From the cell containing the given text, extract its center point as [x, y] coordinate. 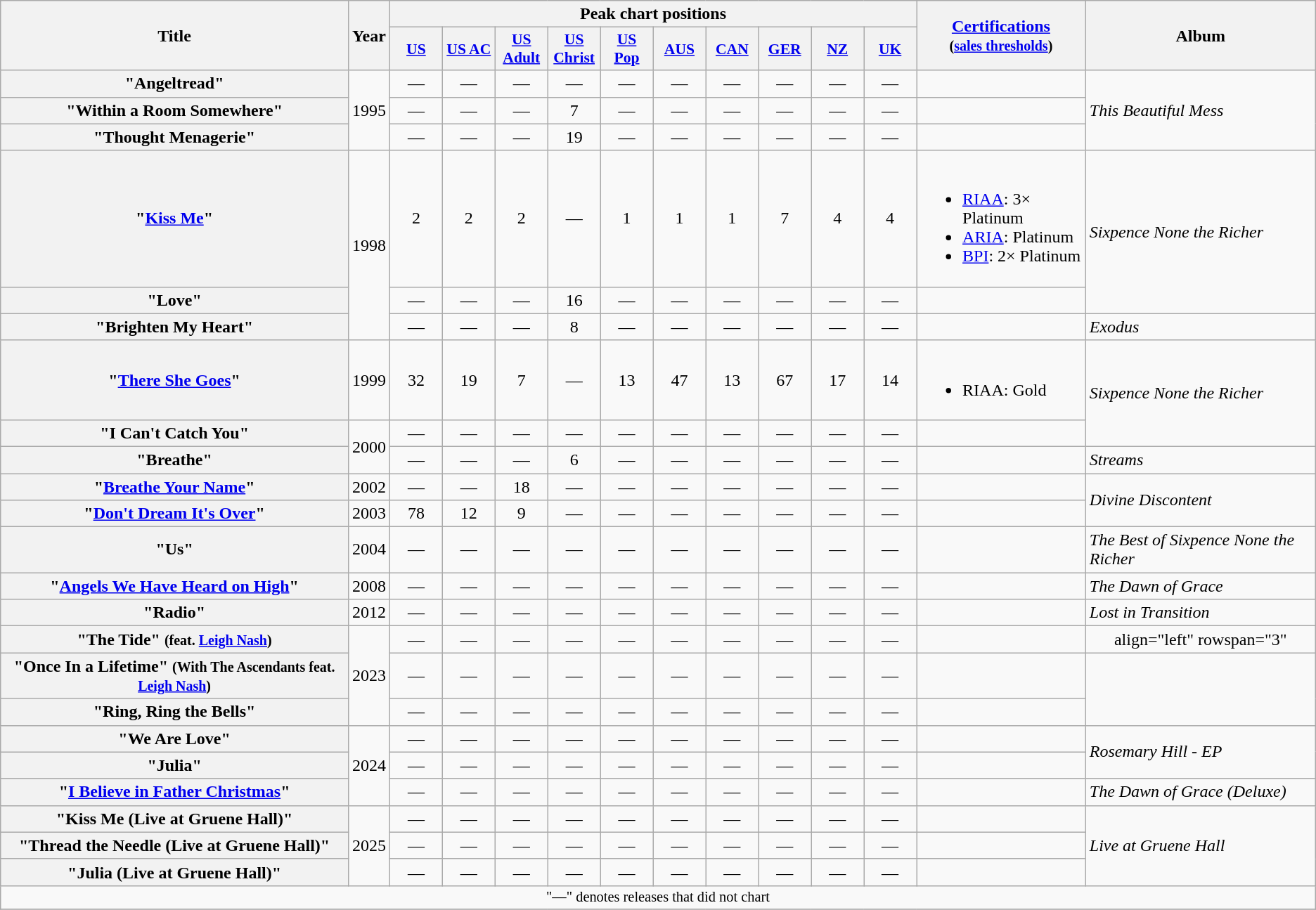
9 [522, 514]
47 [679, 379]
Exodus [1201, 327]
Streams [1201, 460]
12 [468, 514]
"I Believe in Father Christmas" [174, 792]
"Within a Room Somewhere" [174, 110]
AUS [679, 49]
2004 [368, 550]
"Angels We Have Heard on High" [174, 586]
"Us" [174, 550]
"Breathe Your Name" [174, 487]
RIAA: 3× PlatinumARIA: PlatinumBPI: 2× Platinum [1001, 219]
NZ [838, 49]
"Julia" [174, 765]
2002 [368, 487]
16 [574, 300]
"Breathe" [174, 460]
"Thread the Needle (Live at Gruene Hall)" [174, 845]
"Ring, Ring the Bells" [174, 712]
"Radio" [174, 613]
2023 [368, 676]
"—" denotes releases that did not chart [658, 897]
"Kiss Me" [174, 219]
18 [522, 487]
The Dawn of Grace (Deluxe) [1201, 792]
"Kiss Me (Live at Gruene Hall)" [174, 819]
2003 [368, 514]
US Christ [574, 49]
Peak chart positions [652, 14]
67 [785, 379]
Rosemary Hill - EP [1201, 752]
"Brighten My Heart" [174, 327]
USAdult [522, 49]
The Dawn of Grace [1201, 586]
2008 [368, 586]
Lost in Transition [1201, 613]
Certifications(sales thresholds) [1001, 35]
"I Can't Catch You" [174, 433]
1995 [368, 110]
align="left" rowspan="3" [1201, 639]
Live at Gruene Hall [1201, 845]
US [416, 49]
"Thought Menagerie" [174, 137]
"Julia (Live at Gruene Hall)" [174, 872]
The Best of Sixpence None the Richer [1201, 550]
US AC [468, 49]
"Once In a Lifetime" (With The Ascendants feat. Leigh Nash) [174, 676]
Divine Discontent [1201, 500]
"There She Goes" [174, 379]
GER [785, 49]
2024 [368, 765]
17 [838, 379]
1999 [368, 379]
RIAA: Gold [1001, 379]
32 [416, 379]
"Don't Dream It's Over" [174, 514]
"Love" [174, 300]
14 [890, 379]
8 [574, 327]
1998 [368, 245]
CAN [733, 49]
"We Are Love" [174, 739]
Title [174, 35]
Album [1201, 35]
6 [574, 460]
"Angeltread" [174, 84]
This Beautiful Mess [1201, 110]
USPop [627, 49]
2000 [368, 446]
UK [890, 49]
"The Tide" (feat. Leigh Nash) [174, 639]
78 [416, 514]
2025 [368, 845]
Year [368, 35]
2012 [368, 613]
